Return (X, Y) of the center of cell containing provided text 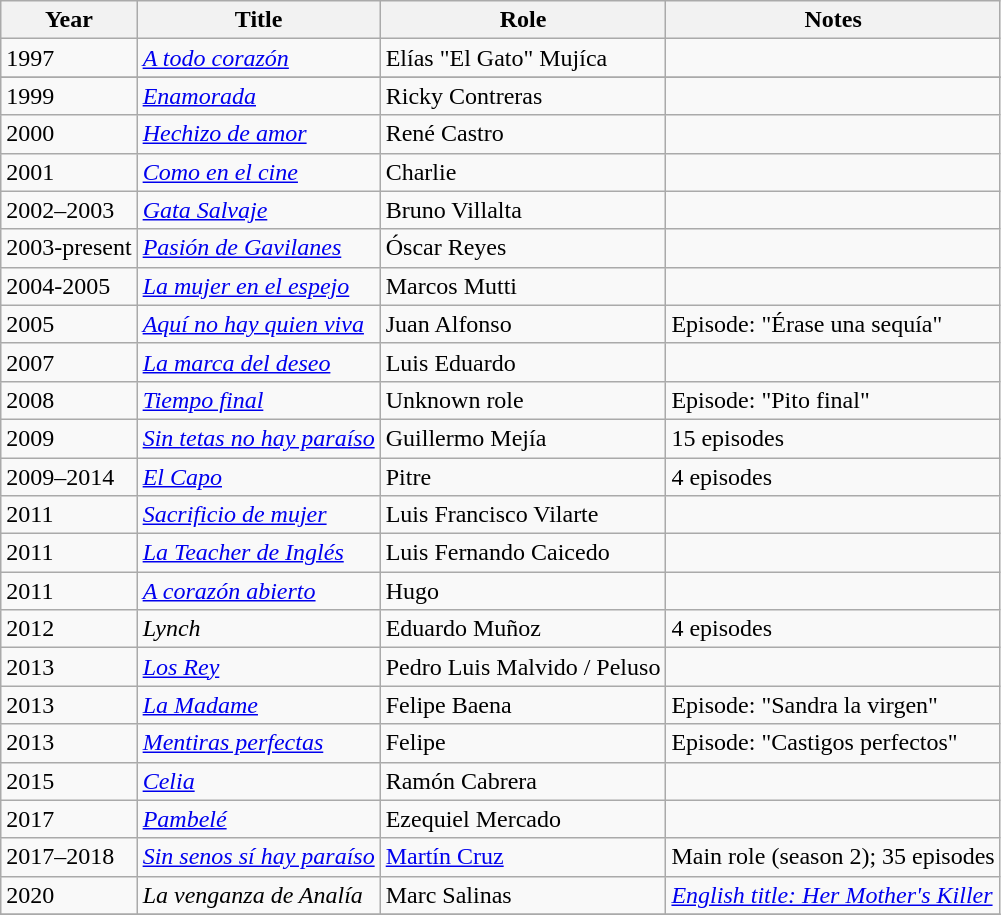
René Castro (523, 134)
2003-present (69, 248)
Sacrificio de mujer (258, 515)
2007 (69, 362)
2005 (69, 324)
Tiempo final (258, 400)
Pasión de Gavilanes (258, 248)
Luis Fernando Caicedo (523, 553)
15 episodes (833, 438)
2009–2014 (69, 477)
Martín Cruz (523, 857)
Lynch (258, 629)
Juan Alfonso (523, 324)
A corazón abierto (258, 591)
Como en el cine (258, 172)
Main role (season 2); 35 episodes (833, 857)
Elías "El Gato" Mujíca (523, 58)
Los Rey (258, 667)
Sin tetas no hay paraíso (258, 438)
1999 (69, 96)
2017 (69, 819)
Aquí no hay quien viva (258, 324)
Pitre (523, 477)
Notes (833, 20)
Felipe (523, 743)
2012 (69, 629)
Pedro Luis Malvido / Peluso (523, 667)
Hechizo de amor (258, 134)
Óscar Reyes (523, 248)
Luis Eduardo (523, 362)
La venganza de Analía (258, 895)
Episode: "Érase una sequía" (833, 324)
Episode: "Pito final" (833, 400)
Title (258, 20)
Guillermo Mejía (523, 438)
1997 (69, 58)
Pambelé (258, 819)
La mujer en el espejo (258, 286)
Sin senos sí hay paraíso (258, 857)
Marcos Mutti (523, 286)
Unknown role (523, 400)
Marc Salinas (523, 895)
2000 (69, 134)
Ezequiel Mercado (523, 819)
Ricky Contreras (523, 96)
2017–2018 (69, 857)
Ramón Cabrera (523, 781)
English title: Her Mother's Killer (833, 895)
2015 (69, 781)
La marca del deseo (258, 362)
Gata Salvaje (258, 210)
La Teacher de Inglés (258, 553)
La Madame (258, 705)
Hugo (523, 591)
Mentiras perfectas (258, 743)
Year (69, 20)
Bruno Villalta (523, 210)
Episode: "Sandra la virgen" (833, 705)
El Capo (258, 477)
Episode: "Castigos perfectos" (833, 743)
A todo corazón (258, 58)
2001 (69, 172)
2004-2005 (69, 286)
2008 (69, 400)
Celia (258, 781)
2009 (69, 438)
Luis Francisco Vilarte (523, 515)
Eduardo Muñoz (523, 629)
Role (523, 20)
Enamorada (258, 96)
Felipe Baena (523, 705)
2002–2003 (69, 210)
Charlie (523, 172)
2020 (69, 895)
